From the cell containing the given text, extract its center point as (x, y) coordinate. 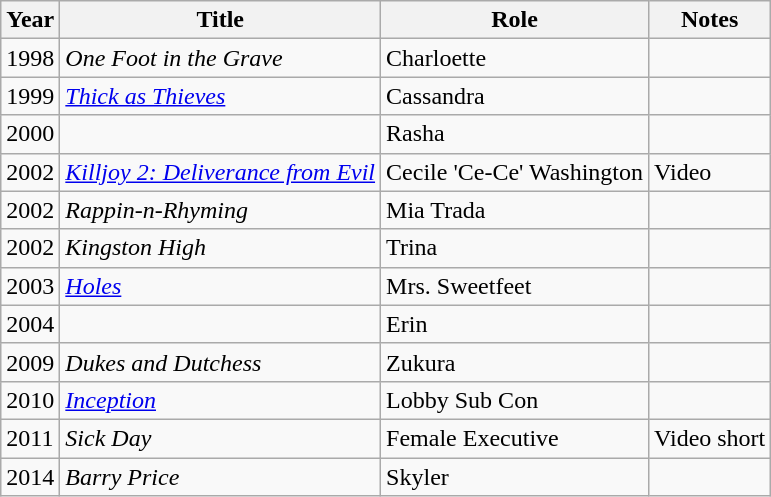
Inception (220, 400)
Rappin-n-Rhyming (220, 210)
Year (30, 20)
2009 (30, 362)
Zukura (515, 362)
2011 (30, 438)
Barry Price (220, 477)
Notes (710, 20)
1998 (30, 58)
2000 (30, 134)
Charloette (515, 58)
Title (220, 20)
Sick Day (220, 438)
Video (710, 172)
Cecile 'Ce-Ce' Washington (515, 172)
Cassandra (515, 96)
One Foot in the Grave (220, 58)
Erin (515, 324)
Skyler (515, 477)
Kingston High (220, 248)
Female Executive (515, 438)
2010 (30, 400)
Killjoy 2: Deliverance from Evil (220, 172)
Mrs. Sweetfeet (515, 286)
2004 (30, 324)
1999 (30, 96)
Trina (515, 248)
Lobby Sub Con (515, 400)
Rasha (515, 134)
2014 (30, 477)
Role (515, 20)
Dukes and Dutchess (220, 362)
Video short (710, 438)
Mia Trada (515, 210)
Thick as Thieves (220, 96)
Holes (220, 286)
2003 (30, 286)
